From the cell containing the given text, extract its center point as (x, y) coordinate. 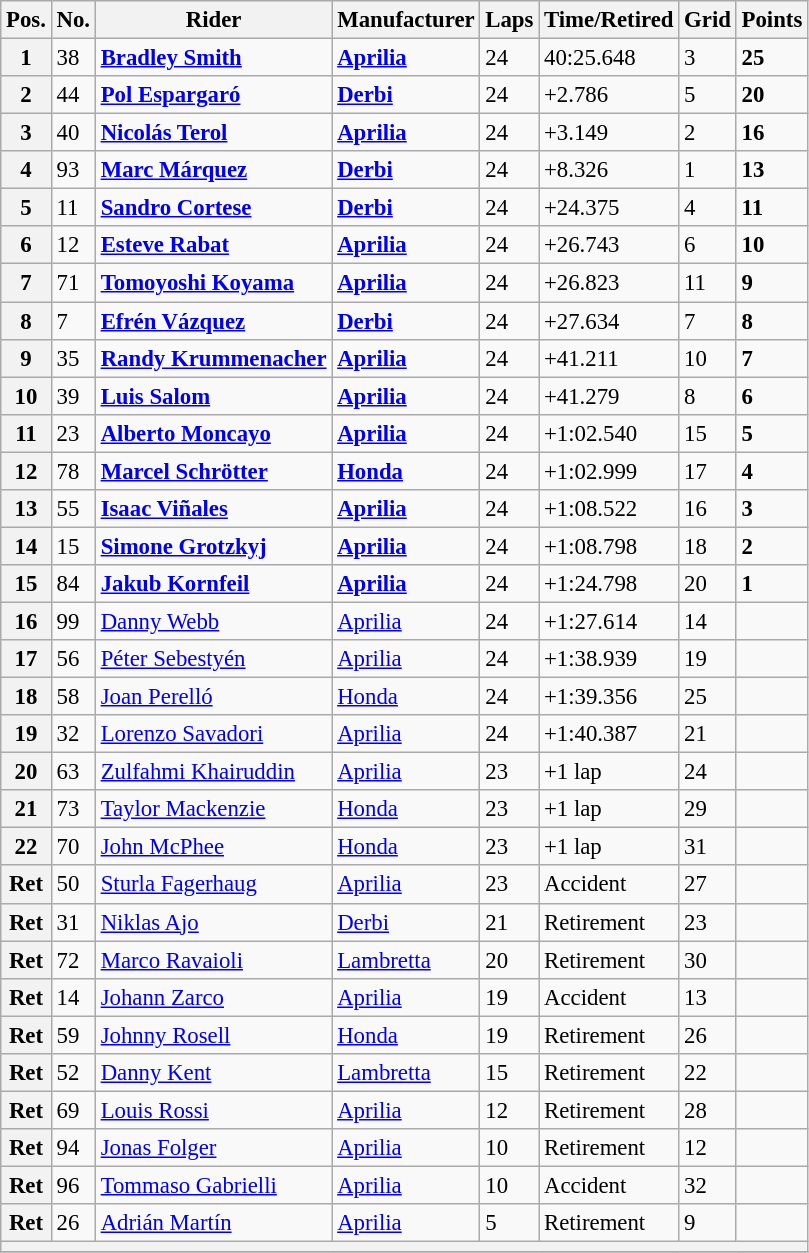
+24.375 (609, 208)
27 (708, 885)
Sandro Cortese (214, 208)
28 (708, 1110)
93 (73, 170)
+1:27.614 (609, 621)
Johann Zarco (214, 997)
Bradley Smith (214, 58)
Tommaso Gabrielli (214, 1185)
99 (73, 621)
72 (73, 960)
73 (73, 809)
Luis Salom (214, 396)
Danny Webb (214, 621)
Niklas Ajo (214, 922)
Louis Rossi (214, 1110)
39 (73, 396)
Points (772, 20)
+1:02.540 (609, 433)
40 (73, 133)
50 (73, 885)
52 (73, 1073)
Manufacturer (406, 20)
John McPhee (214, 847)
Sturla Fagerhaug (214, 885)
55 (73, 509)
+1:02.999 (609, 471)
Joan Perelló (214, 697)
70 (73, 847)
Isaac Viñales (214, 509)
Lorenzo Savadori (214, 734)
Johnny Rosell (214, 1035)
+1:39.356 (609, 697)
+1:40.387 (609, 734)
+8.326 (609, 170)
Jonas Folger (214, 1148)
Pos. (26, 20)
29 (708, 809)
Esteve Rabat (214, 245)
44 (73, 95)
+1:08.798 (609, 546)
84 (73, 584)
+41.211 (609, 358)
+1:38.939 (609, 659)
+27.634 (609, 321)
Pol Espargaró (214, 95)
94 (73, 1148)
Zulfahmi Khairuddin (214, 772)
Tomoyoshi Koyama (214, 283)
Marco Ravaioli (214, 960)
Alberto Moncayo (214, 433)
Time/Retired (609, 20)
58 (73, 697)
Efrén Vázquez (214, 321)
40:25.648 (609, 58)
Marc Márquez (214, 170)
+1:08.522 (609, 509)
+1:24.798 (609, 584)
56 (73, 659)
Taylor Mackenzie (214, 809)
Péter Sebestyén (214, 659)
63 (73, 772)
Adrián Martín (214, 1223)
59 (73, 1035)
+3.149 (609, 133)
35 (73, 358)
78 (73, 471)
+26.823 (609, 283)
No. (73, 20)
+26.743 (609, 245)
Simone Grotzkyj (214, 546)
38 (73, 58)
30 (708, 960)
+41.279 (609, 396)
Danny Kent (214, 1073)
69 (73, 1110)
Marcel Schrötter (214, 471)
71 (73, 283)
Jakub Kornfeil (214, 584)
Rider (214, 20)
Laps (510, 20)
+2.786 (609, 95)
96 (73, 1185)
Randy Krummenacher (214, 358)
Grid (708, 20)
Nicolás Terol (214, 133)
